Identify which cell holds the provided text, then report its [x, y] central coordinate. 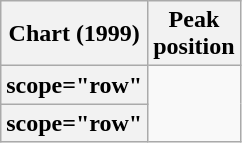
Chart (1999) [74, 34]
Peakposition [194, 34]
